Scan for the cell matching the given text and deliver its (X, Y) coordinate at center. 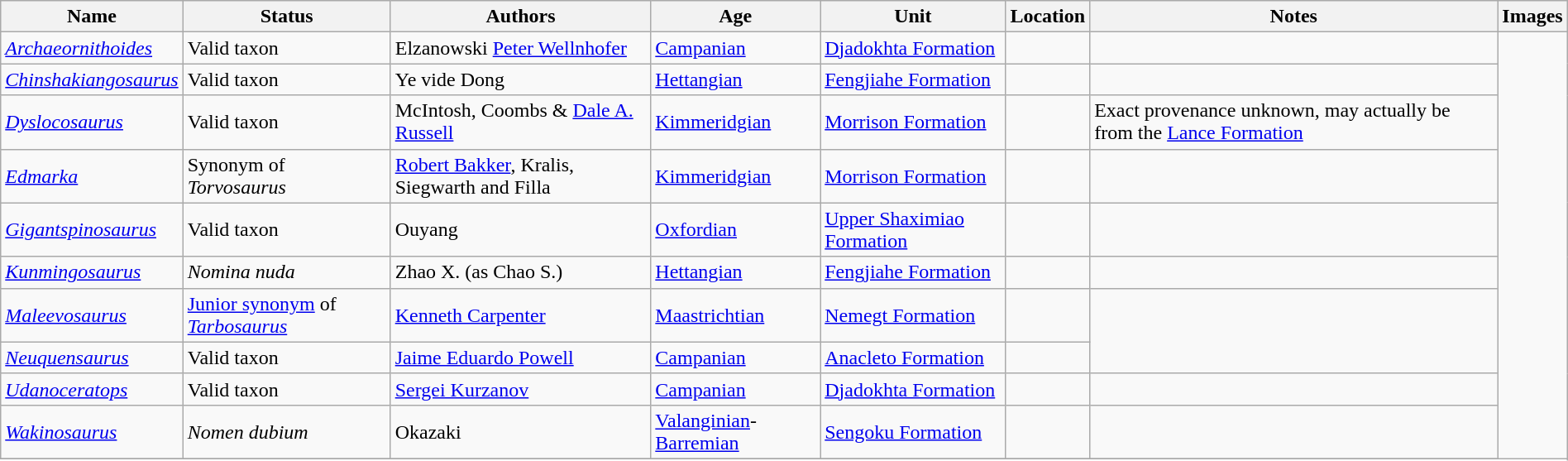
Authors (521, 17)
Synonym of Torvosaurus (286, 175)
Age (736, 17)
Upper Shaximiao Formation (913, 230)
Wakinosaurus (92, 432)
Status (286, 17)
Images (1532, 17)
Kunmingosaurus (92, 272)
Nomina nuda (286, 272)
Archaeornithoides (92, 48)
Anacleto Formation (913, 358)
Robert Bakker, Kralis, Siegwarth and Filla (521, 175)
Zhao X. (as Chao S.) (521, 272)
McIntosh, Coombs & Dale A. Russell (521, 122)
Maastrichtian (736, 315)
Elzanowski Peter Wellnhofer (521, 48)
Ouyang (521, 230)
Neuquensaurus (92, 358)
Edmarka (92, 175)
Kenneth Carpenter (521, 315)
Udanoceratops (92, 389)
Chinshakiangosaurus (92, 79)
Sengoku Formation (913, 432)
Nomen dubium (286, 432)
Location (1048, 17)
Jaime Eduardo Powell (521, 358)
Gigantspinosaurus (92, 230)
Maleevosaurus (92, 315)
Okazaki (521, 432)
Nemegt Formation (913, 315)
Oxfordian (736, 230)
Notes (1293, 17)
Valanginian-Barremian (736, 432)
Dyslocosaurus (92, 122)
Sergei Kurzanov (521, 389)
Unit (913, 17)
Ye vide Dong (521, 79)
Junior synonym of Tarbosaurus (286, 315)
Name (92, 17)
Exact provenance unknown, may actually be from the Lance Formation (1293, 122)
